Scan for the cell matching the given text and deliver its (X, Y) coordinate at center. 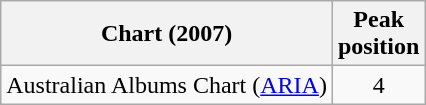
Chart (2007) (167, 34)
Peakposition (378, 34)
Australian Albums Chart (ARIA) (167, 85)
4 (378, 85)
